Provide the (X, Y) coordinate of the cell's center where the given text is located.  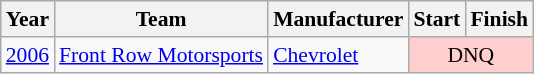
Year (28, 19)
DNQ (470, 55)
Chevrolet (338, 55)
Front Row Motorsports (161, 55)
Start (436, 19)
Manufacturer (338, 19)
Finish (499, 19)
Team (161, 19)
2006 (28, 55)
